Identify which cell holds the provided text, then report its (X, Y) central coordinate. 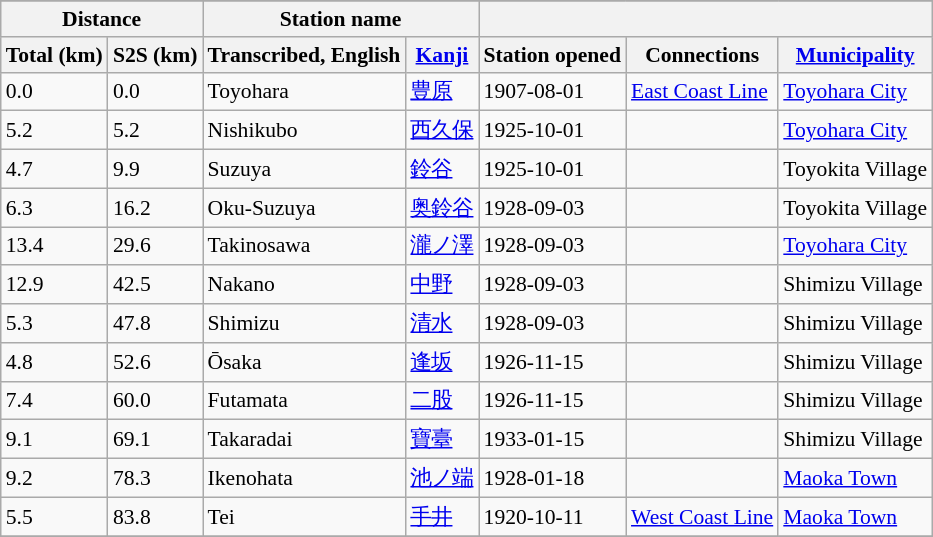
Toyohara (304, 92)
69.1 (156, 440)
池ノ端 (442, 478)
4.8 (54, 362)
1933-01-15 (552, 440)
寶臺 (442, 440)
6.3 (54, 208)
清水 (442, 324)
78.3 (156, 478)
East Coast Line (702, 92)
Nakano (304, 286)
Kanji (442, 55)
9.1 (54, 440)
Ōsaka (304, 362)
83.8 (156, 516)
29.6 (156, 246)
手井 (442, 516)
West Coast Line (702, 516)
5.5 (54, 516)
13.4 (54, 246)
9.9 (156, 170)
Station opened (552, 55)
60.0 (156, 400)
Distance (102, 19)
鈴谷 (442, 170)
Takinosawa (304, 246)
7.4 (54, 400)
Oku-Suzuya (304, 208)
Connections (702, 55)
Municipality (855, 55)
Futamata (304, 400)
Ikenohata (304, 478)
42.5 (156, 286)
5.3 (54, 324)
Nishikubo (304, 130)
47.8 (156, 324)
Shimizu (304, 324)
Total (km) (54, 55)
S2S (km) (156, 55)
16.2 (156, 208)
逢坂 (442, 362)
Takaradai (304, 440)
豊原 (442, 92)
奥鈴谷 (442, 208)
西久保 (442, 130)
中野 (442, 286)
Suzuya (304, 170)
1907-08-01 (552, 92)
Tei (304, 516)
二股 (442, 400)
1920-10-11 (552, 516)
Station name (341, 19)
52.6 (156, 362)
1928-01-18 (552, 478)
12.9 (54, 286)
Transcribed, English (304, 55)
9.2 (54, 478)
4.7 (54, 170)
瀧ノ澤 (442, 246)
